Locate the cell with the specified text and output its [X, Y] center coordinate. 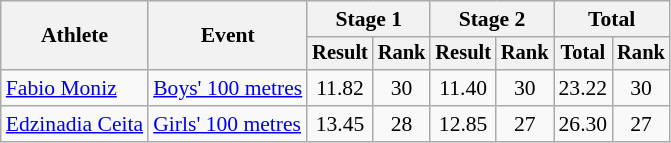
Boys' 100 metres [228, 88]
11.40 [463, 88]
Stage 2 [492, 19]
Edzinadia Ceita [74, 124]
Fabio Moniz [74, 88]
Stage 1 [368, 19]
28 [402, 124]
12.85 [463, 124]
Girls' 100 metres [228, 124]
Athlete [74, 36]
Event [228, 36]
11.82 [340, 88]
23.22 [584, 88]
26.30 [584, 124]
13.45 [340, 124]
